Provide the [X, Y] coordinate of the cell's center where the given text is located.  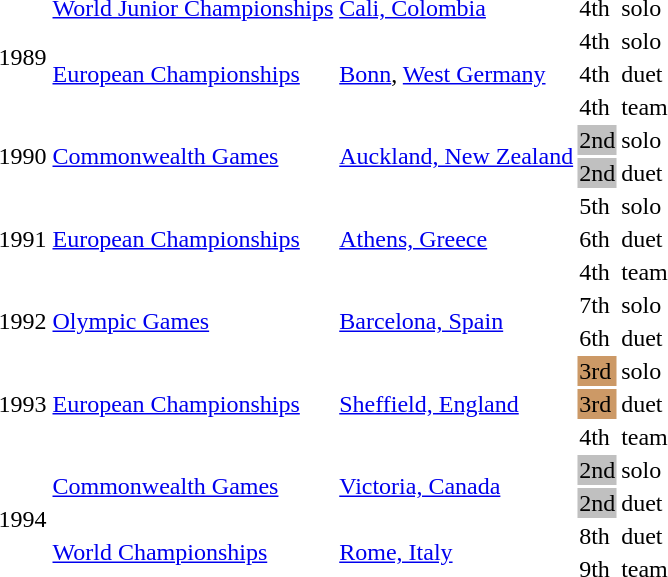
Barcelona, Spain [456, 322]
5th [598, 206]
Olympic Games [193, 322]
Sheffield, England [456, 404]
Auckland, New Zealand [456, 156]
Athens, Greece [456, 239]
Victoria, Canada [456, 486]
8th [598, 536]
7th [598, 305]
Bonn, West Germany [456, 74]
